From the cell containing the given text, extract its center point as [X, Y] coordinate. 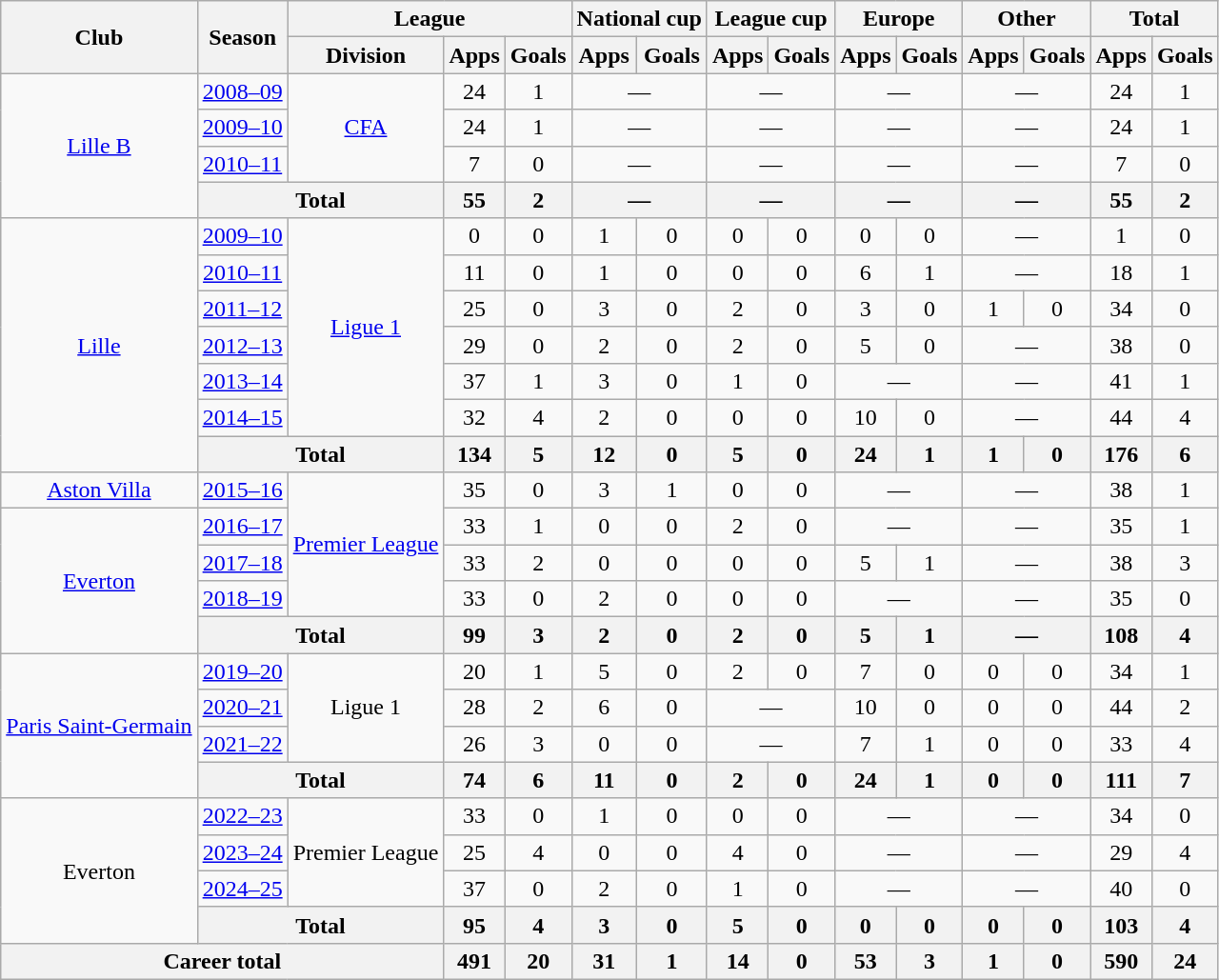
CFA [366, 128]
Division [366, 55]
134 [474, 454]
40 [1121, 889]
74 [474, 780]
2020–21 [242, 708]
2008–09 [242, 91]
31 [604, 961]
2022–23 [242, 816]
Club [99, 37]
103 [1121, 925]
Europe [899, 19]
2014–15 [242, 417]
2011–12 [242, 309]
111 [1121, 780]
95 [474, 925]
Aston Villa [99, 490]
590 [1121, 961]
Lille [99, 345]
League [430, 19]
108 [1121, 635]
League cup [770, 19]
2012–13 [242, 345]
53 [866, 961]
176 [1121, 454]
Other [1027, 19]
Paris Saint-Germain [99, 726]
28 [474, 708]
2021–22 [242, 744]
491 [474, 961]
Career total [223, 961]
Lille B [99, 146]
2019–20 [242, 671]
99 [474, 635]
2017–18 [242, 563]
2023–24 [242, 852]
Season [242, 37]
2024–25 [242, 889]
2015–16 [242, 490]
National cup [639, 19]
2018–19 [242, 599]
32 [474, 417]
26 [474, 744]
14 [737, 961]
2013–14 [242, 381]
41 [1121, 381]
12 [604, 454]
2016–17 [242, 527]
18 [1121, 272]
